Return [x, y] of the center of cell containing provided text 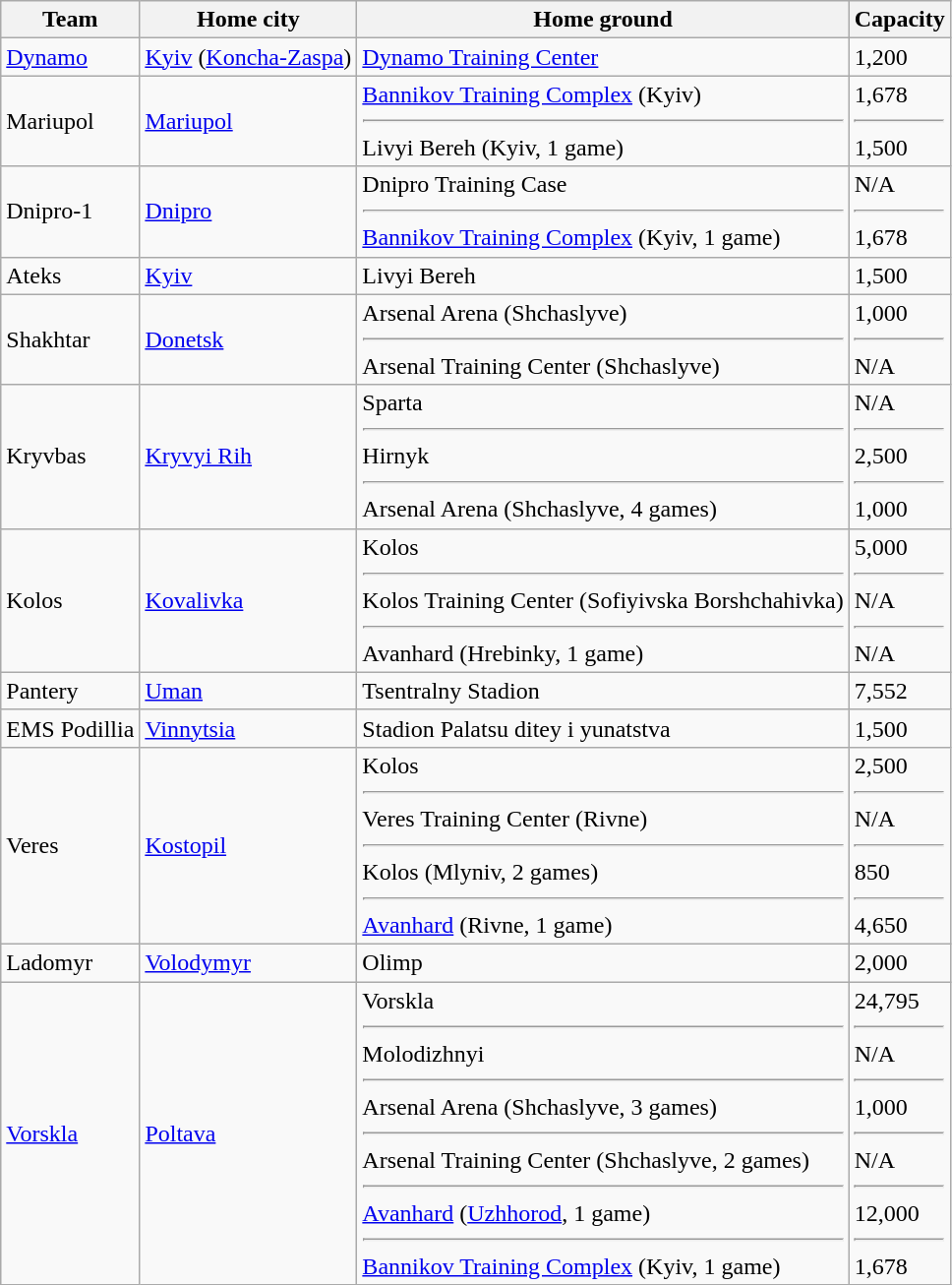
Kovalivka [248, 600]
2,500N/A8504,650 [899, 845]
Dynamo Training Center [603, 57]
Kryvbas [71, 457]
7,552 [899, 691]
Tsentralny Stadion [603, 691]
N/A2,5001,000 [899, 457]
Pantery [71, 691]
Dnipro-1 [71, 212]
N/A1,678 [899, 212]
Dnipro Training CaseBannikov Training Complex (Kyiv, 1 game) [603, 212]
Dynamo [71, 57]
Arsenal Arena (Shchaslyve)Arsenal Training Center (Shchaslyve) [603, 339]
Capacity [899, 20]
5,000N/AN/A [899, 600]
Home ground [603, 20]
Livyi Bereh [603, 275]
1,6781,500 [899, 121]
24,795N/A1,000N/A12,0001,678 [899, 1133]
EMS Podillia [71, 728]
Vorskla [71, 1133]
Olimp [603, 962]
Team [71, 20]
Kryvyi Rih [248, 457]
1,200 [899, 57]
2,000 [899, 962]
Kolos [71, 600]
Bannikov Training Complex (Kyiv)Livyi Bereh (Kyiv, 1 game) [603, 121]
Stadion Palatsu ditey i yunatstva [603, 728]
KolosVeres Training Center (Rivne)Kolos (Mlyniv, 2 games)Avanhard (Rivne, 1 game) [603, 845]
Kyiv [248, 275]
Home city [248, 20]
Ateks [71, 275]
Kostopil [248, 845]
SpartaHirnykArsenal Arena (Shchaslyve, 4 games) [603, 457]
KolosKolos Training Center (Sofiyivska Borshchahivka)Avanhard (Hrebinky, 1 game) [603, 600]
Veres [71, 845]
Donetsk [248, 339]
1,000N/A [899, 339]
Kyiv (Koncha-Zaspa) [248, 57]
Shakhtar [71, 339]
Dnipro [248, 212]
Poltava [248, 1133]
Uman [248, 691]
Ladomyr [71, 962]
Vinnytsia [248, 728]
Volodymyr [248, 962]
